Provide the [X, Y] coordinate of the cell's center where the given text is located.  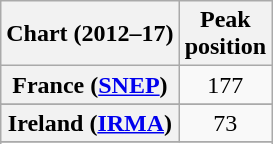
France (SNEP) [90, 85]
Ireland (IRMA) [90, 123]
73 [225, 123]
177 [225, 85]
Chart (2012–17) [90, 34]
Peakposition [225, 34]
